Pinpoint the cell where the given text exists, returning its (x, y) midpoint coordinate. 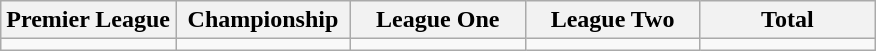
League Two (612, 20)
League One (438, 20)
Championship (264, 20)
Total (788, 20)
Premier League (88, 20)
